Determine the [x, y] coordinate at the center of the cell enclosing the given text.  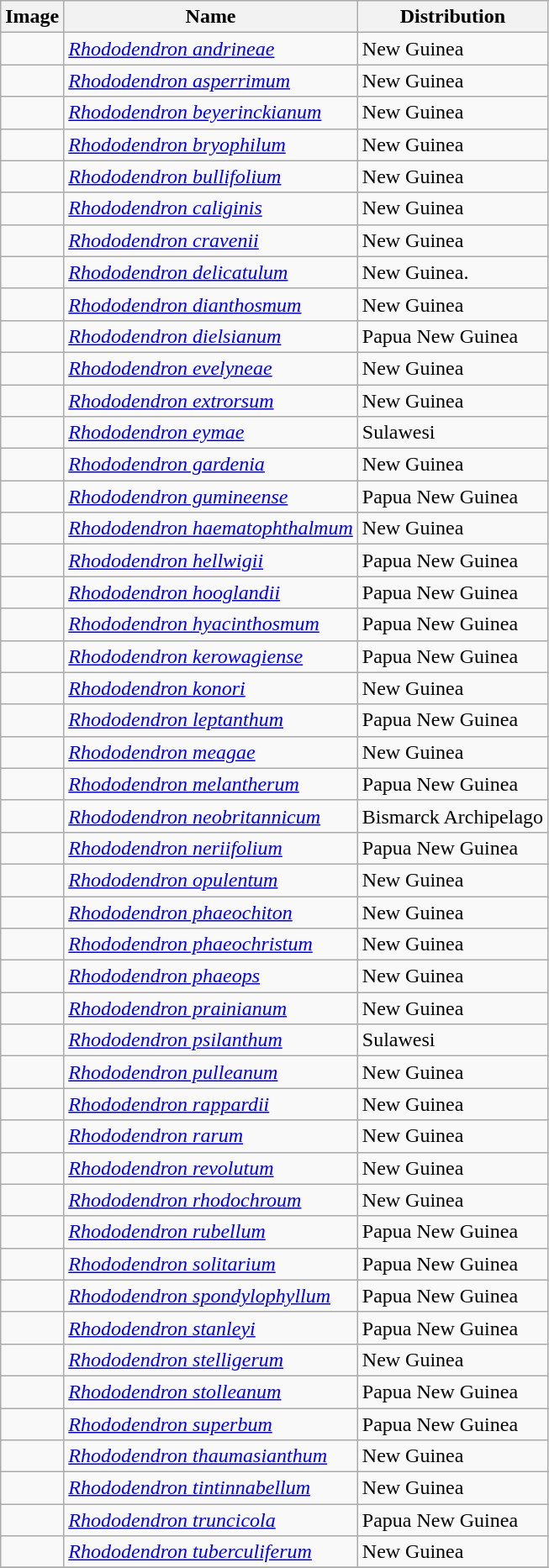
Rhododendron eymae [210, 433]
Rhododendron neobritannicum [210, 816]
Rhododendron dielsianum [210, 336]
Rhododendron evelyneae [210, 368]
Rhododendron stanleyi [210, 1328]
Rhododendron solitarium [210, 1264]
Rhododendron rhodochroum [210, 1200]
Rhododendron meagae [210, 752]
Distribution [452, 17]
Rhododendron tintinnabellum [210, 1488]
Rhododendron dianthosmum [210, 304]
Image [32, 17]
Rhododendron rarum [210, 1136]
Rhododendron psilanthum [210, 1040]
Rhododendron rubellum [210, 1232]
Rhododendron melantherum [210, 784]
Rhododendron thaumasianthum [210, 1456]
Rhododendron cravenii [210, 240]
Rhododendron konori [210, 688]
Rhododendron kerowagiense [210, 656]
Rhododendron haematophthalmum [210, 529]
Rhododendron stelligerum [210, 1360]
Rhododendron stolleanum [210, 1392]
Rhododendron bryophilum [210, 145]
Rhododendron beyerinckianum [210, 113]
Rhododendron gumineense [210, 497]
Rhododendron gardenia [210, 465]
Rhododendron rappardii [210, 1104]
Rhododendron opulentum [210, 880]
Rhododendron hellwigii [210, 560]
Rhododendron phaeochristum [210, 944]
Rhododendron asperrimum [210, 81]
Rhododendron spondylophyllum [210, 1296]
Rhododendron truncicola [210, 1520]
Rhododendron neriifolium [210, 848]
Rhododendron tuberculiferum [210, 1552]
Rhododendron caliginis [210, 208]
Rhododendron prainianum [210, 1008]
Name [210, 17]
Rhododendron hooglandii [210, 592]
New Guinea. [452, 272]
Bismarck Archipelago [452, 816]
Rhododendron revolutum [210, 1168]
Rhododendron hyacinthosmum [210, 624]
Rhododendron delicatulum [210, 272]
Rhododendron bullifolium [210, 176]
Rhododendron leptanthum [210, 720]
Rhododendron pulleanum [210, 1072]
Rhododendron andrineae [210, 49]
Rhododendron superbum [210, 1424]
Rhododendron phaeochiton [210, 912]
Rhododendron extrorsum [210, 401]
Rhododendron phaeops [210, 976]
